Find where the given text appears and provide that cell's center as [X, Y] coordinate. 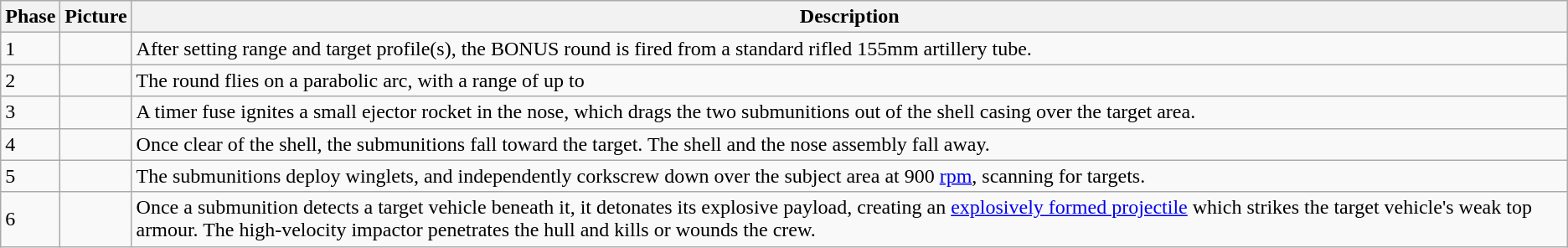
4 [30, 144]
A timer fuse ignites a small ejector rocket in the nose, which drags the two submunitions out of the shell casing over the target area. [849, 112]
Once clear of the shell, the submunitions fall toward the target. The shell and the nose assembly fall away. [849, 144]
After setting range and target profile(s), the BONUS round is fired from a standard rifled 155mm artillery tube. [849, 49]
2 [30, 80]
Description [849, 17]
5 [30, 176]
The submunitions deploy winglets, and independently corkscrew down over the subject area at 900 rpm, scanning for targets. [849, 176]
Phase [30, 17]
The round flies on a parabolic arc, with a range of up to [849, 80]
3 [30, 112]
1 [30, 49]
Picture [95, 17]
6 [30, 220]
